Locate the cell with the specified text and output its [x, y] center coordinate. 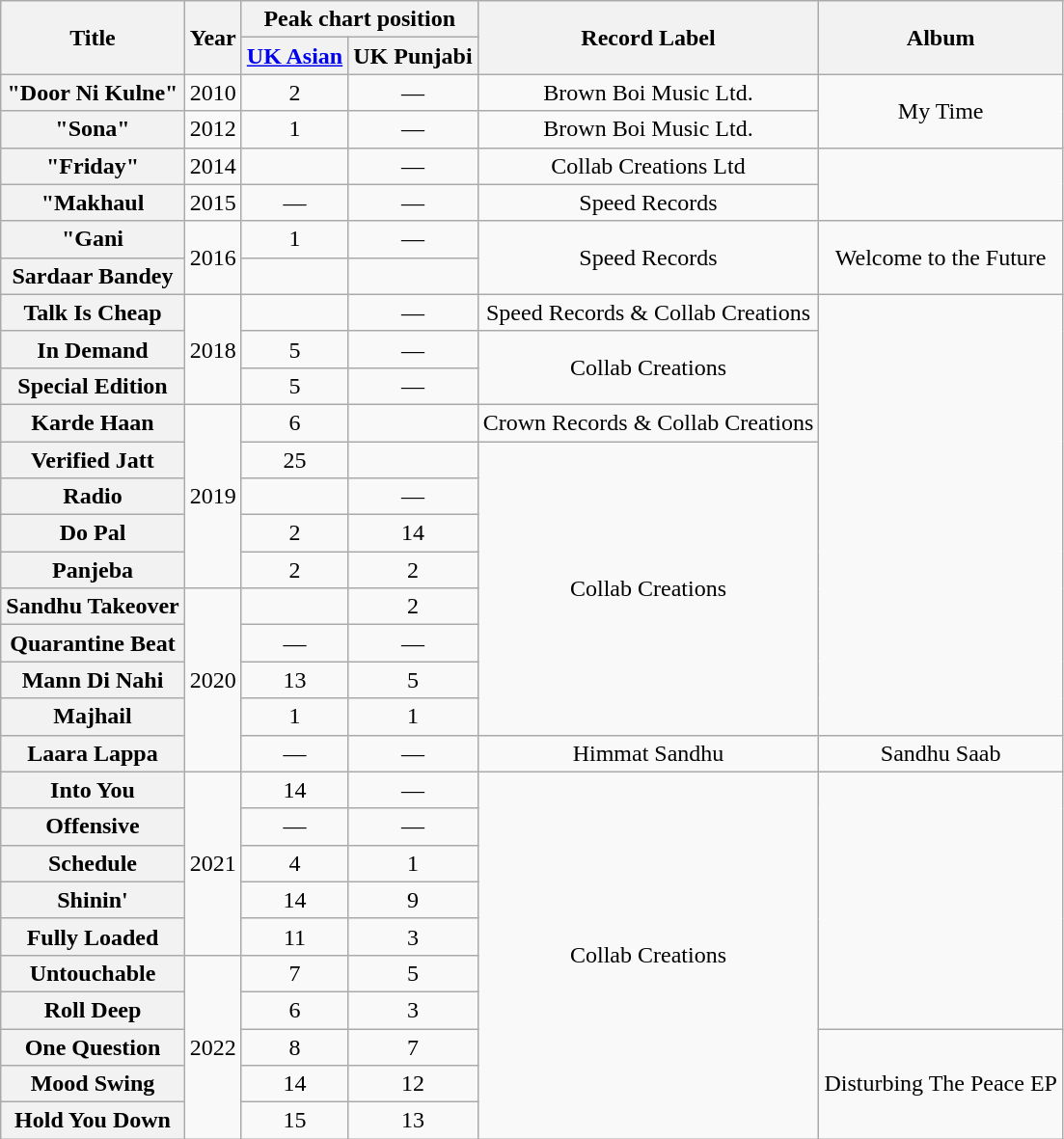
Schedule [93, 863]
Roll Deep [93, 1010]
Fully Loaded [93, 936]
25 [294, 460]
Majhail [93, 717]
2022 [212, 1046]
Sardaar Bandey [93, 276]
Sandhu Saab [941, 753]
8 [294, 1046]
2012 [212, 129]
Collab Creations Ltd [648, 166]
"Sona" [93, 129]
Peak chart position [359, 19]
15 [294, 1121]
My Time [941, 111]
Radio [93, 497]
4 [294, 863]
Hold You Down [93, 1121]
"Door Ni Kulne" [93, 93]
Into You [93, 790]
Year [212, 38]
Quarantine Beat [93, 643]
Mood Swing [93, 1084]
9 [413, 900]
In Demand [93, 349]
UK Punjabi [413, 56]
2019 [212, 496]
Crown Records & Collab Creations [648, 422]
Speed Records & Collab Creations [648, 312]
Album [941, 38]
"Friday" [93, 166]
2021 [212, 863]
Disturbing The Peace EP [941, 1083]
Himmat Sandhu [648, 753]
"Makhaul [93, 203]
Do Pal [93, 533]
Panjeba [93, 570]
"Gani [93, 239]
Karde Haan [93, 422]
2015 [212, 203]
Offensive [93, 827]
Welcome to the Future [941, 258]
One Question [93, 1046]
Mann Di Nahi [93, 680]
Shinin' [93, 900]
2018 [212, 349]
Verified Jatt [93, 460]
Record Label [648, 38]
2020 [212, 680]
Title [93, 38]
11 [294, 936]
Laara Lappa [93, 753]
12 [413, 1084]
2016 [212, 258]
Untouchable [93, 973]
2014 [212, 166]
Special Edition [93, 386]
Sandhu Takeover [93, 607]
UK Asian [294, 56]
Talk Is Cheap [93, 312]
2010 [212, 93]
